Scan for the cell matching the given text and deliver its [X, Y] coordinate at center. 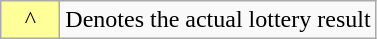
^ [30, 20]
Denotes the actual lottery result [218, 20]
